Locate the cell with the specified text and output its [x, y] center coordinate. 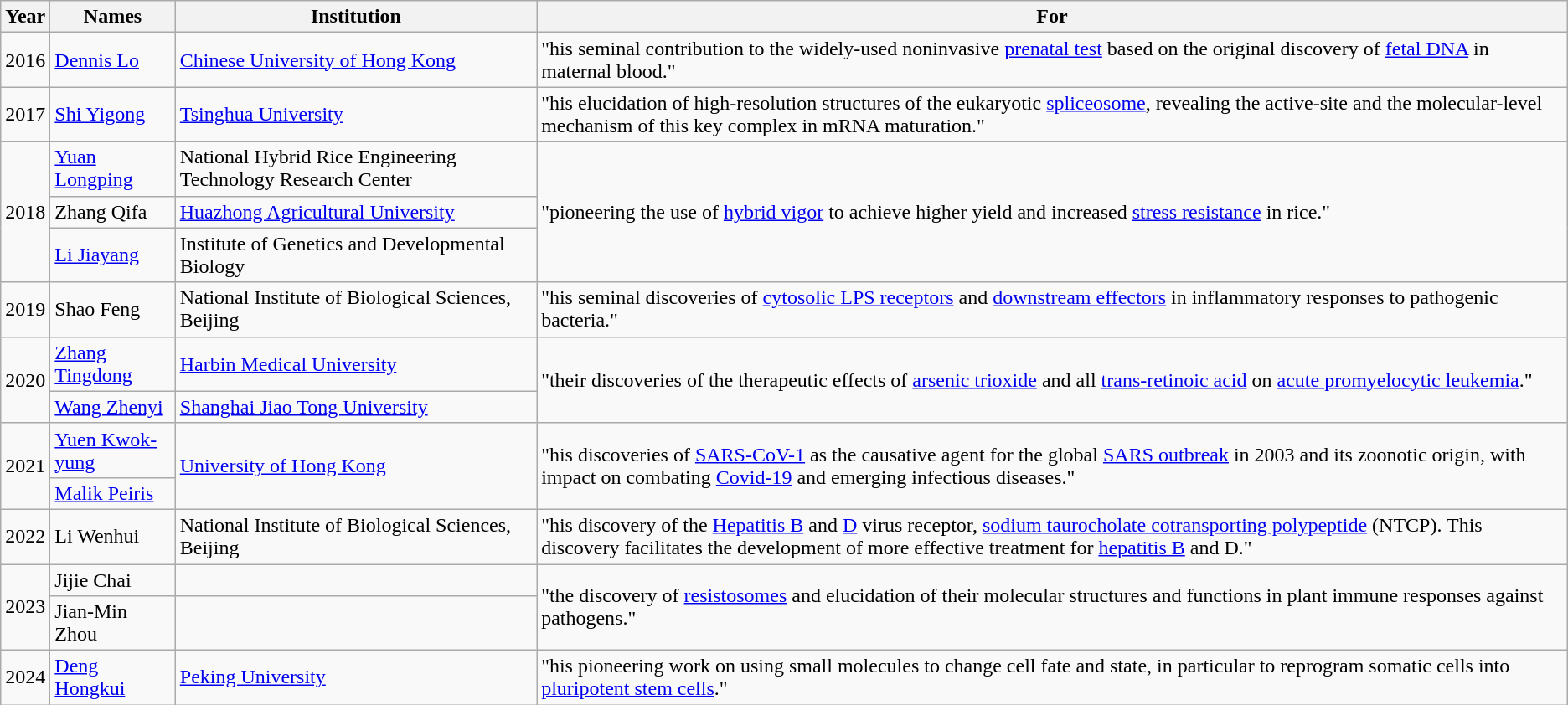
Yuan Longping [112, 169]
Jijie Chai [112, 580]
For [1052, 17]
Year [25, 17]
2017 [25, 114]
"their discoveries of the therapeutic effects of arsenic trioxide and all trans-retinoic acid on acute promyelocytic leukemia." [1052, 380]
Jian-Min Zhou [112, 623]
2016 [25, 60]
"his seminal discoveries of cytosolic LPS receptors and downstream effectors in inflammatory responses to pathogenic bacteria." [1052, 310]
"his seminal contribution to the widely-used noninvasive prenatal test based on the original discovery of fetal DNA in maternal blood." [1052, 60]
Peking University [355, 678]
2024 [25, 678]
National Hybrid Rice Engineering Technology Research Center [355, 169]
Zhang Tingdong [112, 363]
Shi Yigong [112, 114]
Malik Peiris [112, 493]
"pioneering the use of hybrid vigor to achieve higher yield and increased stress resistance in rice." [1052, 212]
Institution [355, 17]
Shao Feng [112, 310]
Li Wenhui [112, 536]
2021 [25, 466]
Deng Hongkui [112, 678]
Shanghai Jiao Tong University [355, 407]
Zhang Qifa [112, 212]
Wang Zhenyi [112, 407]
2020 [25, 380]
2022 [25, 536]
2019 [25, 310]
Yuen Kwok-yung [112, 450]
Names [112, 17]
"the discovery of resistosomes and elucidation of their molecular structures and functions in plant immune responses against pathogens." [1052, 608]
Chinese University of Hong Kong [355, 60]
Tsinghua University [355, 114]
Li Jiayang [112, 255]
University of Hong Kong [355, 466]
Institute of Genetics and Developmental Biology [355, 255]
Dennis Lo [112, 60]
"his pioneering work on using small molecules to change cell fate and state, in particular to reprogram somatic cells into pluripotent stem cells." [1052, 678]
Huazhong Agricultural University [355, 212]
2023 [25, 608]
2018 [25, 212]
Harbin Medical University [355, 363]
